Identify which cell holds the provided text, then report its (X, Y) central coordinate. 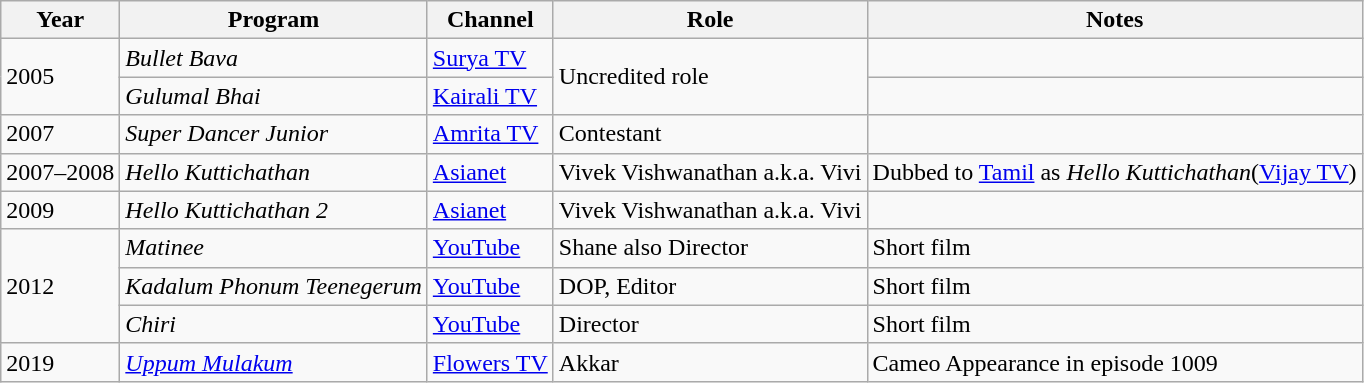
Uncredited role (710, 77)
Dubbed to Tamil as Hello Kuttichathan(Vijay TV) (1114, 172)
Hello Kuttichathan (274, 172)
Akkar (710, 362)
Flowers TV (490, 362)
Cameo Appearance in episode 1009 (1114, 362)
Director (710, 324)
Notes (1114, 20)
2012 (60, 286)
2009 (60, 210)
Role (710, 20)
Program (274, 20)
Shane also Director (710, 248)
Kadalum Phonum Teenegerum (274, 286)
Chiri (274, 324)
Kairali TV (490, 96)
DOP, Editor (710, 286)
Bullet Bava (274, 58)
Gulumal Bhai (274, 96)
2007 (60, 134)
Contestant (710, 134)
2007–2008 (60, 172)
Year (60, 20)
Super Dancer Junior (274, 134)
Hello Kuttichathan 2 (274, 210)
2019 (60, 362)
Uppum Mulakum (274, 362)
Matinee (274, 248)
Surya TV (490, 58)
2005 (60, 77)
Amrita TV (490, 134)
Channel (490, 20)
